Pinpoint the cell where the given text exists, returning its (x, y) midpoint coordinate. 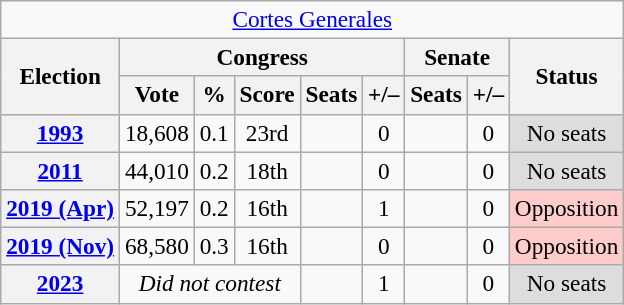
Senate (458, 57)
Congress (262, 57)
1993 (60, 133)
Election (60, 76)
18th (267, 170)
0.1 (214, 133)
68,580 (156, 246)
Score (267, 95)
2019 (Apr) (60, 208)
Vote (156, 95)
18,608 (156, 133)
23rd (267, 133)
44,010 (156, 170)
0.3 (214, 246)
Status (566, 76)
Cortes Generales (312, 19)
2011 (60, 170)
Did not contest (210, 284)
% (214, 95)
2023 (60, 284)
52,197 (156, 208)
2019 (Nov) (60, 246)
